For the text-containing cell, return its midpoint in (X, Y) coordinate format. 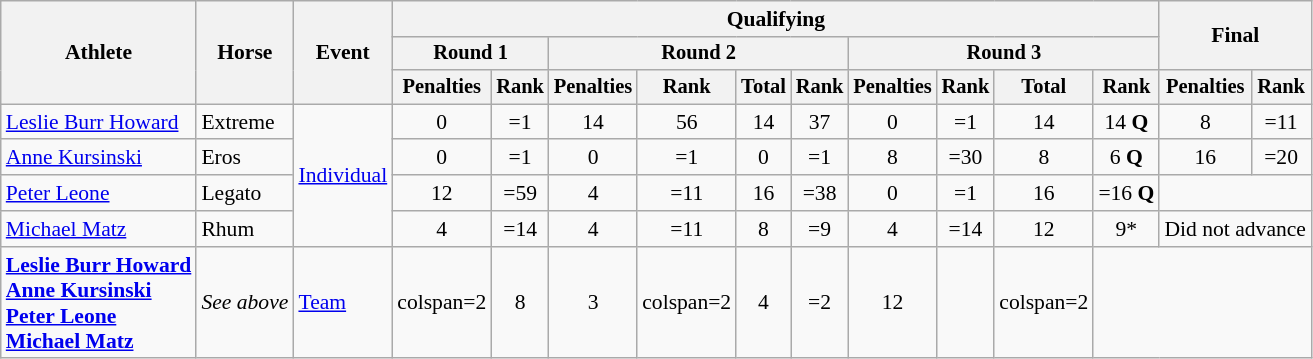
3 (593, 303)
14 Q (1126, 122)
Round 3 (1004, 54)
Michael Matz (99, 229)
Leslie Burr HowardAnne KursinskiPeter LeoneMichael Matz (99, 303)
Final (1235, 36)
6 Q (1126, 158)
Round 1 (470, 54)
Legato (244, 193)
Extreme (244, 122)
Eros (244, 158)
Rhum (244, 229)
=20 (1281, 158)
Team (342, 303)
9* (1126, 229)
=16 Q (1126, 193)
Individual (342, 175)
Qualifying (776, 19)
Anne Kursinski (99, 158)
Event (342, 52)
Did not advance (1235, 229)
Leslie Burr Howard (99, 122)
Horse (244, 52)
Peter Leone (99, 193)
56 (686, 122)
=38 (820, 193)
=59 (520, 193)
Athlete (99, 52)
See above (244, 303)
=30 (966, 158)
37 (820, 122)
=2 (820, 303)
Round 2 (698, 54)
=9 (820, 229)
